For the text-containing cell, return its midpoint in (X, Y) coordinate format. 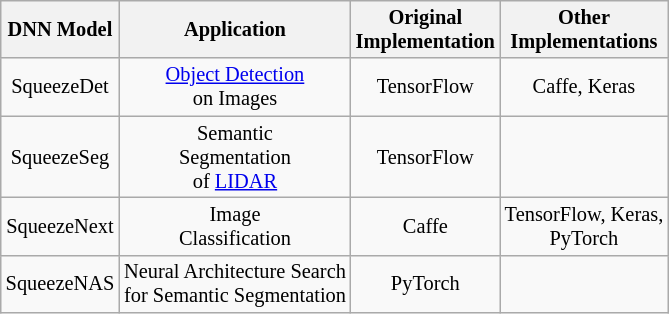
SqueezeNext (60, 226)
TensorFlow, Keras,PyTorch (584, 226)
SqueezeNAS (60, 284)
SqueezeSeg (60, 157)
SemanticSegmentationof LIDAR (235, 157)
OriginalImplementation (426, 29)
PyTorch (426, 284)
Caffe, Keras (584, 87)
Application (235, 29)
Caffe (426, 226)
Object Detectionon Images (235, 87)
SqueezeDet (60, 87)
OtherImplementations (584, 29)
Neural Architecture Searchfor Semantic Segmentation (235, 284)
DNN Model (60, 29)
ImageClassification (235, 226)
